Locate the cell with the specified text and output its (x, y) center coordinate. 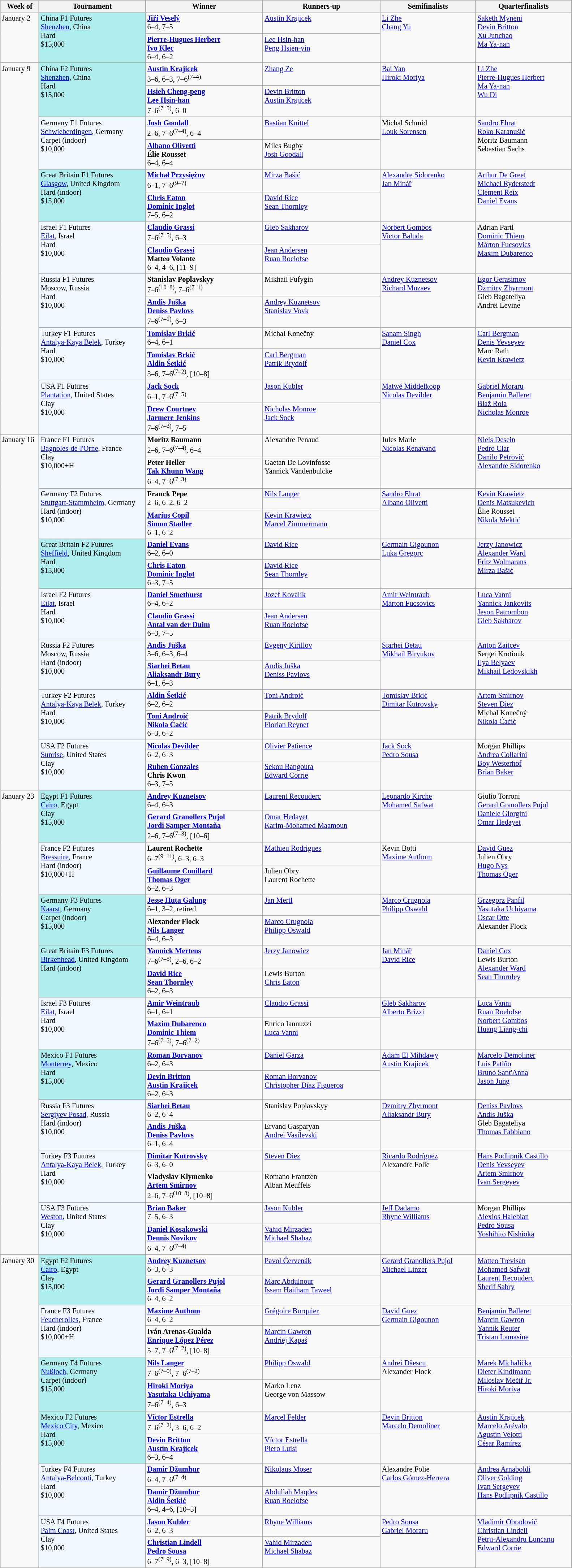
Quarterfinalists (524, 6)
Víctor Estrella7–6(7–2), 3–6, 6–2 (205, 1422)
Israel F3 Futures Eilat, IsraelHard$10,000 (93, 1023)
Hiroki Moriya Yasutaka Uchiyama7–6(7–4), 6–3 (205, 1396)
Carl Bergman Denis Yevseyev Marc Rath Kevin Krawietz (524, 354)
Austin Krajicek3–6, 6–3, 7–6(7–4) (205, 74)
Luca Vanni Yannick Jankovits Jeson Patrombon Gleb Sakharov (524, 614)
Matwé Middelkoop Nicolas Devilder (428, 407)
Evgeny Kirillov (322, 649)
Austin Krajicek Marcelo Arévalo Agustín Velotti César Ramírez (524, 1438)
Guillaume Couillard Thomas Oger6–2, 6–3 (205, 880)
Roman Borvanov6–2, 6–3 (205, 1060)
Matteo Trevisan Mohamed Safwat Laurent Recouderc Sherif Sabry (524, 1279)
Dimitar Kutrovsky6–3, 6–0 (205, 1161)
Mirza Bašić (322, 181)
Nikolaus Moser (322, 1474)
Leonardo Kirche Mohamed Safwat (428, 816)
Germany F1 Futures Schwieberdingen, GermanyCarpet (indoor)$10,000 (93, 143)
Claudio Grassi7–6(7–5), 6–3 (205, 233)
Turkey F4 Futures Antalya-Belconti, TurkeyHard$10,000 (93, 1490)
Ricardo Rodríguez Alexandre Folie (428, 1176)
Kevin Krawietz Denis Matsukevich Élie Rousset Nikola Mektić (524, 513)
Patrik Brydolf Florian Reynet (322, 725)
Adam El Mihdawy Austin Krajicek (428, 1074)
January 9 (20, 248)
Toni Androić Nikola Ćaćić6–3, 6–2 (205, 725)
Germany F3 Futures Kaarst, GermanyCarpet (indoor)$15,000 (93, 920)
Grzegorz Panfil Yasutaka Uchiyama Oscar Otte Alexander Flock (524, 920)
Miles Bugby Josh Goodall (322, 154)
Franck Pepe2–6, 6–2, 6–2 (205, 498)
Andrey Kuznetsov Stanislav Vovk (322, 312)
Austin Krajicek (322, 23)
Jeff Dadamo Rhyne Williams (428, 1228)
Toni Androić (322, 700)
Andrei Dăescu Alexander Flock (428, 1384)
Julien Obry Laurent Rochette (322, 880)
Gerard Granollers Pujol Jordi Samper Montaña6–4, 6–2 (205, 1290)
Sandro Ehrat Roko Karanušić Moritz Baumann Sebastian Sachs (524, 143)
Maxim Dubarenco Dominic Thiem7–6(7–5), 7–6(7–2) (205, 1034)
Turkey F1 Futures Antalya-Kaya Belek, TurkeyHard$10,000 (93, 354)
Marko Lenz George von Massow (322, 1396)
Jack Sock6–1, 7–6(7–5) (205, 392)
Claudio Grassi Matteo Volante6–4, 4–6, [11–9] (205, 259)
Carl Bergman Patrik Brydolf (322, 364)
Andis Juška Deniss Pavlovs7–6(7–1), 6–3 (205, 312)
Tomislav Brkić6–4, 6–1 (205, 338)
Chris Eaton Dominic Inglot6–3, 7–5 (205, 574)
Benjamin Balleret Marcin Gawron Yannik Reuter Tristan Lamasine (524, 1331)
January 30 (20, 1411)
Amir Weintraub Márton Fucsovics (428, 614)
Alexandre Penaud (322, 445)
Anton Zaitcev Sergei Krotiouk Ilya Belyaev Mikhail Ledovskikh (524, 664)
Jan Mertl (322, 905)
USA F2 FuturesSunrise, United StatesClay$10,000 (93, 765)
Bai Yan Hiroki Moriya (428, 90)
January 2 (20, 38)
Christian Lindell Pedro Sousa6–7(7–9), 6–3, [10–8] (205, 1552)
Josh Goodall2–6, 7–6(7–4), 6–4 (205, 128)
Germain Gigounon Luka Gregorc (428, 563)
Devin Britton Marcelo Demoliner (428, 1438)
Israel F1 Futures Eilat, IsraelHard$10,000 (93, 247)
Nicholas Monroe Jack Sock (322, 418)
China F1 FuturesShenzhen, ChinaHard$15,000 (93, 38)
Germany F2 Futures Stuttgart-Stammheim, GermanyHard (indoor)$10,000 (93, 513)
Sandro Ehrat Albano Olivetti (428, 513)
Pavol Červenák (322, 1265)
Marc Abdulnour Issam Haitham Taweel (322, 1290)
Bastian Knittel (322, 128)
Devin Britton Austin Krajicek (322, 101)
Nicolas Devilder6–2, 6–3 (205, 750)
Michal Schmid Louk Sorensen (428, 143)
Vladimir Obradović Christian Lindell Petru-Alexandru Luncanu Edward Corrie (524, 1542)
David Rice Sean Thornley6–2, 6–3 (205, 982)
Jiří Veselý6–4, 7–5 (205, 23)
Jules Marie Nicolas Renavand (428, 461)
USA F3 Futures Weston, United StatesClay$10,000 (93, 1228)
Great Britain F3 FuturesBirkenhead, United KingdomHard (indoor) (93, 971)
China F2 Futures Shenzhen, ChinaHard$15,000 (93, 90)
Ruben Gonzales Chris Kwon6–3, 7–5 (205, 776)
Runners-up (322, 6)
Kevin Botti Maxime Authom (428, 868)
Zhang Ze (322, 74)
Mathieu Rodrigues (322, 854)
Stanislav Poplavskyy (322, 1110)
Adrian Partl Dominic Thiem Márton Fucsovics Maxim Dubarenco (524, 247)
Abdullah Maqdes Ruan Roelofse (322, 1501)
Daniel Kosakowski Dennis Novikov6–4, 7–6(7–4) (205, 1239)
Mexico F1 Futures Monterrey, MexicoHard$15,000 (93, 1074)
Russia F1 Futures Moscow, RussiaHard$10,000 (93, 301)
Dzmitry Zhyrmont Aliaksandr Bury (428, 1125)
Vladyslav Klymenko Artem Smirnov2–6, 7–6(10–8), [10–8] (205, 1186)
Marcin Gawron Andriej Kapaś (322, 1342)
Omar Hedayet Karim-Mohamed Maamoun (322, 826)
Andrea Arnaboldi Oliver Golding Ivan Sergeyev Hans Podlipnik Castillo (524, 1490)
Lewis Burton Chris Eaton (322, 982)
Saketh Myneni Devin Britton Xu Junchao Ma Ya-nan (524, 38)
Jesse Huta Galung6–1, 3–2, retired (205, 905)
Tomislav Brkić Dimitar Kutrovsky (428, 714)
Claudio Grassi (322, 1007)
Norbert Gombos Victor Baluda (428, 247)
Turkey F2 Futures Antalya-Kaya Belek, TurkeyHard$10,000 (93, 714)
Niels Desein Pedro Clar Danilo Petrović Alexandre Sidorenko (524, 461)
Philipp Oswald (322, 1368)
Winner (205, 6)
Moritz Baumann2–6, 7–6(7–4), 6–4 (205, 445)
Iván Arenas-Gualda Enrique López Pérez5–7, 7–6(7–2), [10–8] (205, 1342)
Germany F4 Futures Nußloch, GermanyCarpet (indoor)$15,000 (93, 1384)
David Rice (322, 549)
Roman Borvanov Christopher Díaz Figueroa (322, 1085)
Albano Olivetti Élie Rousset6–4, 6–4 (205, 154)
Alexandre Folie Carlos Gómez-Herrera (428, 1490)
Morgan Phillips Alexios Halebian Pedro Sousa Yoshihito Nishioka (524, 1228)
Gleb Sakharov (322, 233)
Artem Smirnov Steven Diez Michal Konečný Nikola Ćaćić (524, 714)
Deniss Pavlovs Andis Juška Gleb Bagateliya Thomas Fabbiano (524, 1125)
Jozef Kovalík (322, 599)
Tomislav Brkić Aldin Šetkić3–6, 7–6(7–2), [10–8] (205, 364)
Chris Eaton Dominic Inglot7–5, 6–2 (205, 207)
Hsieh Cheng-peng Lee Hsin-han7–6(7–5), 6–0 (205, 101)
Lee Hsin-han Peng Hsien-yin (322, 48)
Michał Przysiężny6–1, 7–6(9–7) (205, 181)
Rhyne Williams (322, 1526)
Arthur De Greef Michael Ryderstedt Clément Reix Daniel Evans (524, 195)
Drew Courtney Jarmere Jenkins7–6(7–3), 7–5 (205, 418)
Jerzy Janowicz (322, 956)
Alexander Flock Nils Langer6–4, 6–3 (205, 930)
Maxime Authom6–4, 6–2 (205, 1315)
Siarhei Betau6–2, 6–4 (205, 1110)
Gaetan De Lovinfosse Yannick Vandenbulcke (322, 472)
Víctor Estrella Piero Luisi (322, 1449)
USA F1 Futures Plantation, United StatesClay$10,000 (93, 407)
Stanislav Poplavskyy7–6(10–8), 7–6(7–1) (205, 285)
Mexico F2 Futures Mexico City, MexicoHard$15,000 (93, 1438)
Daniel Smethurst6–4, 6–2 (205, 599)
Kevin Krawietz Marcel Zimmermann (322, 524)
David Guez Julien Obry Hugo Nys Thomas Oger (524, 868)
Gleb Sakharov Alberto Brizzi (428, 1023)
Great Britain F1 Futures Glasgow, United KingdomHard (indoor)$15,000 (93, 195)
Damir Džumhur Aldin Šetkić6–4, 4–6, [10–5] (205, 1501)
Sekou Bangoura Edward Corrie (322, 776)
Nils Langer7–6(7–0), 7–6(7–2) (205, 1368)
Hans Podlipnik Castillo Denis Yevseyev Artem Smirnov Ivan Sergeyev (524, 1176)
Morgan Phillips Andrea Collarini Boy Westerhof Brian Baker (524, 765)
Damir Džumhur6–4, 7–6(7–4) (205, 1474)
Pedro Sousa Gabriel Moraru (428, 1542)
Semifinalists (428, 6)
Olivier Patience (322, 750)
Gerard Granollers Pujol Michael Linzer (428, 1279)
Devin Britton Austin Krajicek6–2, 6–3 (205, 1085)
Egypt F1 Futures Cairo, EgyptClay$15,000 (93, 816)
Claudio Grassi Antal van der Duim6–3, 7–5 (205, 625)
Pierre-Hugues Herbert Ivo Klec6–4, 6–2 (205, 48)
Michal Konečný (322, 338)
Egor Gerasimov Dzmitry Zhyrmont Gleb Bagateliya Andrei Levine (524, 301)
Andis Juška Deniss Pavlovs6–1, 6–4 (205, 1135)
Amir Weintraub6–1, 6–1 (205, 1007)
Siarhei Betau Mikhail Biryukov (428, 664)
USA F4 Futures Palm Coast, United StatesClay$10,000 (93, 1542)
Tournament (93, 6)
Russia F3 Futures Sergiyev Posad, RussiaHard (indoor)$10,000 (93, 1125)
France F3 Futures Feucherolles, FranceHard (indoor)$10,000+H (93, 1331)
Jason Kubler6–2, 6–3 (205, 1526)
Jan Minář David Rice (428, 971)
Gabriel Moraru Benjamin Balleret Blaž Rola Nicholas Monroe (524, 407)
Week of (20, 6)
January 16 (20, 612)
Alexandre Sidorenko Jan Minář (428, 195)
Li Zhe Chang Yu (428, 38)
Laurent Recouderc (322, 800)
Laurent Rochette6–7(9–11), 6–3, 6–3 (205, 854)
Siarhei Betau Aliaksandr Bury6–1, 6–3 (205, 675)
Jack Sock Pedro Sousa (428, 765)
David Guez Germain Gigounon (428, 1331)
Luca Vanni Ruan Roelofse Norbert Gombos Huang Liang-chi (524, 1023)
Marcelo Demoliner Luis Patiño Bruno Sant'Anna Jason Jung (524, 1074)
Jerzy Janowicz Alexander Ward Fritz Wolmarans Mirza Bašić (524, 563)
Andis Juška Deniss Pavlovs (322, 675)
Egypt F2 Futures Cairo, EgyptClay$15,000 (93, 1279)
Andrey Kuznetsov6–3, 6–3 (205, 1265)
January 23 (20, 1022)
Nils Langer (322, 498)
Israel F2 Futures Eilat, IsraelHard$10,000 (93, 614)
Enrico Iannuzzi Luca Vanni (322, 1034)
France F2 Futures Bressuire, FranceHard (indoor)$10,000+H (93, 868)
Yannick Mertens7–6(7–5), 2–6, 6–2 (205, 956)
Marcel Felder (322, 1422)
Mikhail Fufygin (322, 285)
France F1 Futures Bagnoles-de-l'Orne, FranceClay$10,000+H (93, 461)
Daniel Evans6–2, 6–0 (205, 549)
Russia F2 Futures Moscow, RussiaHard (indoor)$10,000 (93, 664)
Aldin Šetkić6–2, 6–2 (205, 700)
Brian Baker7–5, 6–3 (205, 1213)
Marius Copil Simon Stadler6–1, 6–2 (205, 524)
Giulio Torroni Gerard Granollers Pujol Daniele Giorgini Omar Hedayet (524, 816)
Devin Britton Austin Krajicek6–3, 6–4 (205, 1449)
Andrey Kuznetsov6–4, 6–3 (205, 800)
Grégoire Burquier (322, 1315)
Andis Juška3–6, 6–3, 6–4 (205, 649)
Daniel Cox Lewis Burton Alexander Ward Sean Thornley (524, 971)
Ervand Gasparyan Andrei Vasilevski (322, 1135)
Andrey Kuznetsov Richard Muzaev (428, 301)
Great Britain F2 FuturesSheffield, United KingdomHard$15,000 (93, 563)
Steven Diez (322, 1161)
Gerard Granollers Pujol Jordi Samper Montaña2–6, 7–6(7–3), [10–6] (205, 826)
Peter Heller Tak Khunn Wang6–4, 7–6(7–3) (205, 472)
Daniel Garza (322, 1060)
Romano Frantzen Alban Meuffels (322, 1186)
Sanam Singh Daniel Cox (428, 354)
Marek Michalička Dieter Kindlmann Miloslav Mečíř Jr. Hiroki Moriya (524, 1384)
Li Zhe Pierre-Hugues Herbert Ma Ya-nan Wu Di (524, 90)
Turkey F3 Futures Antalya-Kaya Belek, TurkeyHard$10,000 (93, 1176)
